Locate the cell with the specified text and output its (X, Y) center coordinate. 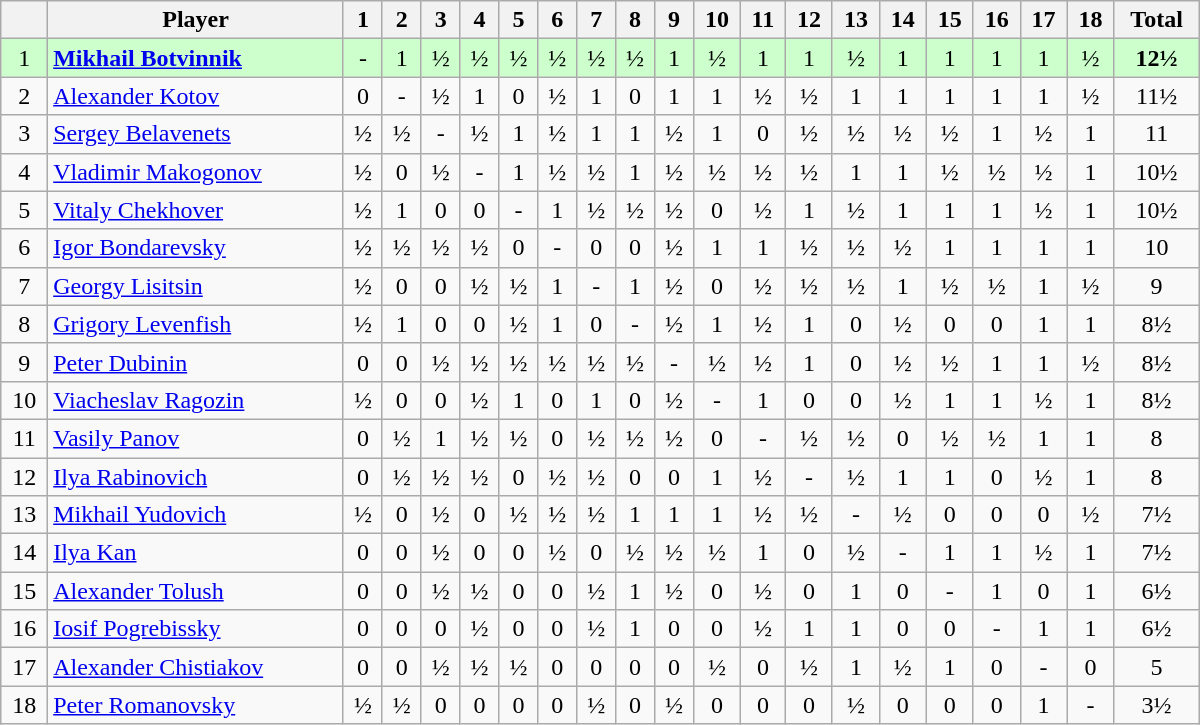
Peter Dubinin (196, 362)
Mikhail Botvinnik (196, 58)
12½ (1156, 58)
11½ (1156, 96)
Alexander Kotov (196, 96)
Ilya Rabinovich (196, 477)
Vladimir Makogonov (196, 172)
Sergey Belavenets (196, 134)
Georgy Lisitsin (196, 286)
Ilya Kan (196, 553)
3½ (1156, 705)
Alexander Tolush (196, 591)
Player (196, 20)
Vitaly Chekhover (196, 210)
Mikhail Yudovich (196, 515)
Total (1156, 20)
Igor Bondarevsky (196, 248)
Grigory Levenfish (196, 324)
Vasily Panov (196, 438)
Peter Romanovsky (196, 705)
Viacheslav Ragozin (196, 400)
Iosif Pogrebissky (196, 629)
Alexander Chistiakov (196, 667)
